Output the [X, Y] coordinate of the center of the cell containing the given text.  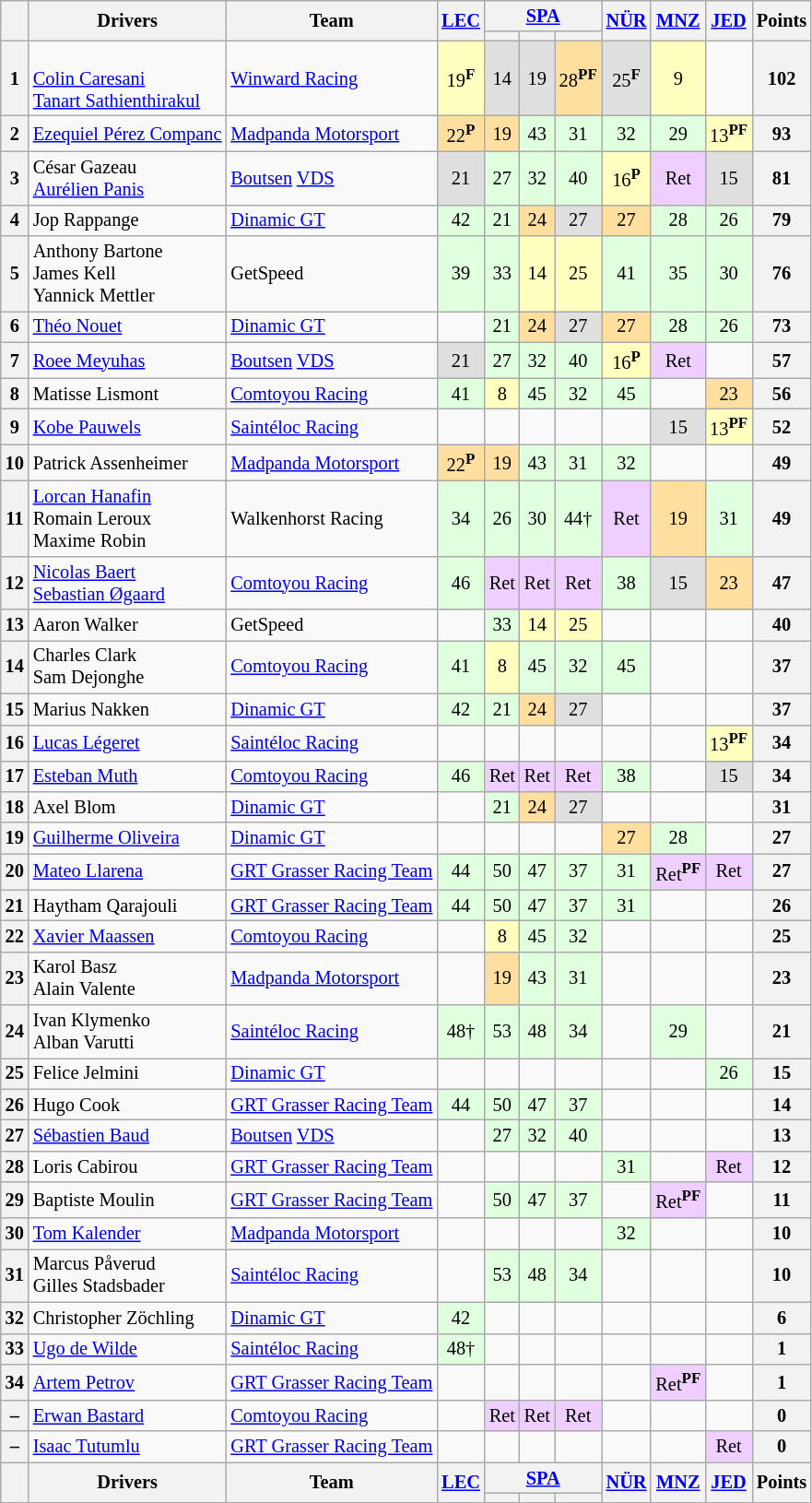
Sébastien Baud [127, 1135]
57 [782, 360]
56 [782, 394]
Jop Rappange [127, 220]
Xavier Maassen [127, 936]
17 [15, 776]
Patrick Assenheimer [127, 463]
Tom Kalender [127, 1234]
7 [15, 360]
20 [15, 872]
39 [461, 274]
73 [782, 326]
Mateo Llarena [127, 872]
Baptiste Moulin [127, 1201]
Ivan Klymenko Alban Varutti [127, 1032]
Nicolas Baert Sebastian Øgaard [127, 583]
Axel Blom [127, 807]
Walkenhorst Racing [332, 518]
22 [15, 936]
18 [15, 807]
44† [579, 518]
25F [627, 78]
Aaron Walker [127, 625]
35 [678, 274]
Guilherme Oliveira [127, 838]
79 [782, 220]
Ugo de Wilde [127, 1349]
Anthony Bartone James Kell Yannick Mettler [127, 274]
4 [15, 220]
Kobe Pauwels [127, 428]
Charles Clark Sam Dejonghe [127, 667]
Felice Jelmini [127, 1073]
Colin Caresani Tanart Sathienthirakul [127, 78]
Erwan Bastard [127, 1415]
52 [782, 428]
2 [15, 133]
Marius Nakken [127, 709]
Christopher Zöchling [127, 1318]
Marcus Påverud Gilles Stadsbader [127, 1275]
19F [461, 78]
Lucas Légeret [127, 743]
Loris Cabirou [127, 1166]
102 [782, 78]
81 [782, 178]
Isaac Tutumlu [127, 1447]
16 [15, 743]
76 [782, 274]
Lorcan Hanafin Romain Leroux Maxime Robin [127, 518]
Ezequiel Pérez Companc [127, 133]
Hugo Cook [127, 1105]
César Gazeau Aurélien Panis [127, 178]
Winward Racing [332, 78]
93 [782, 133]
3 [15, 178]
Artem Petrov [127, 1381]
Haytham Qarajouli [127, 905]
Théo Nouet [127, 326]
Esteban Muth [127, 776]
Karol Basz Alain Valente [127, 978]
Matisse Lismont [127, 394]
5 [15, 274]
28PF [579, 78]
Roee Meyuhas [127, 360]
